Provide the (x, y) coordinate of the cell's center where the given text is located.  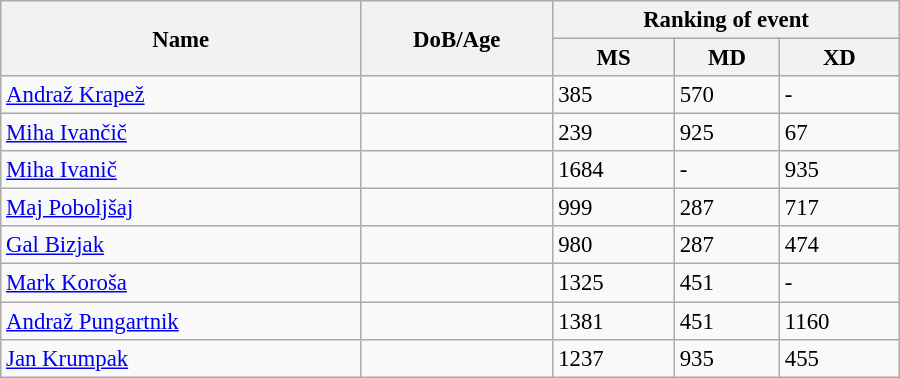
67 (839, 133)
239 (614, 133)
1684 (614, 170)
980 (614, 245)
Miha Ivanič (181, 170)
474 (839, 245)
Miha Ivančič (181, 133)
717 (839, 208)
925 (726, 133)
1325 (614, 283)
Gal Bizjak (181, 245)
455 (839, 358)
Andraž Pungartnik (181, 321)
Ranking of event (726, 20)
MD (726, 58)
1160 (839, 321)
Jan Krumpak (181, 358)
MS (614, 58)
Mark Koroša (181, 283)
Name (181, 38)
1237 (614, 358)
1381 (614, 321)
Andraž Krapež (181, 95)
385 (614, 95)
999 (614, 208)
DoB/Age (457, 38)
Maj Poboljšaj (181, 208)
XD (839, 58)
570 (726, 95)
